Find where the given text appears and provide that cell's center as (X, Y) coordinate. 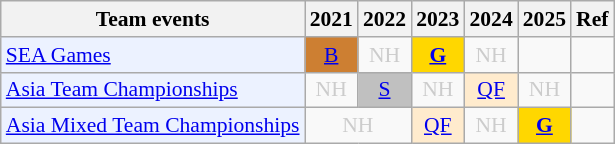
Ref (592, 19)
2021 (332, 19)
SEA Games (153, 55)
B (332, 55)
2024 (490, 19)
2022 (384, 19)
Asia Mixed Team Championships (153, 126)
S (384, 90)
2023 (438, 19)
Asia Team Championships (153, 90)
Team events (153, 19)
2025 (544, 19)
